Find where the given text appears and provide that cell's center as (x, y) coordinate. 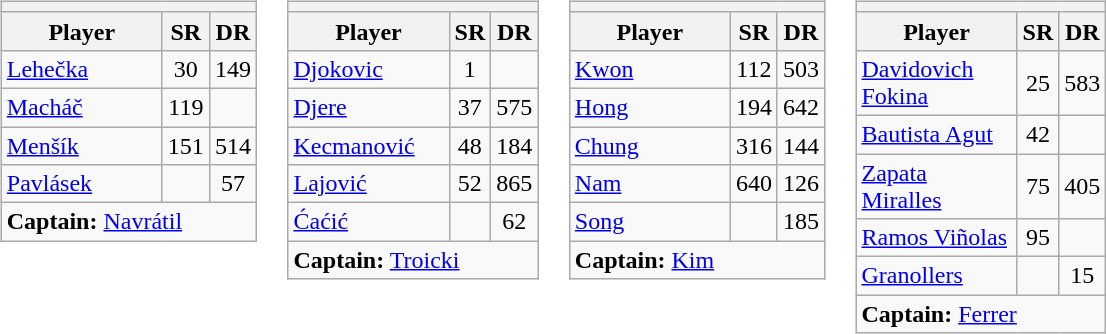
503 (800, 69)
Hong (650, 107)
184 (514, 145)
Zapata Miralles (936, 186)
52 (470, 184)
Ramos Viñolas (936, 238)
42 (1038, 134)
316 (754, 145)
151 (186, 145)
Granollers (936, 276)
15 (1082, 276)
583 (1082, 82)
37 (470, 107)
640 (754, 184)
149 (232, 69)
144 (800, 145)
642 (800, 107)
30 (186, 69)
119 (186, 107)
Djokovic (368, 69)
Captain: Kim (696, 260)
575 (514, 107)
Bautista Agut (936, 134)
Ćaćić (368, 222)
25 (1038, 82)
185 (800, 222)
Pavlásek (82, 184)
Nam (650, 184)
Chung (650, 145)
Kwon (650, 69)
Song (650, 222)
Captain: Navrátil (128, 222)
514 (232, 145)
75 (1038, 186)
57 (232, 184)
Lehečka (82, 69)
194 (754, 107)
112 (754, 69)
Menšík (82, 145)
Kecmanović (368, 145)
1 (470, 69)
62 (514, 222)
Macháč (82, 107)
Lajović (368, 184)
48 (470, 145)
Djere (368, 107)
Captain: Troicki (413, 260)
126 (800, 184)
95 (1038, 238)
Davidovich Fokina (936, 82)
865 (514, 184)
405 (1082, 186)
Captain: Ferrer (981, 314)
